Capture the cell that displays the provided text and extract its [x, y] central coordinate. 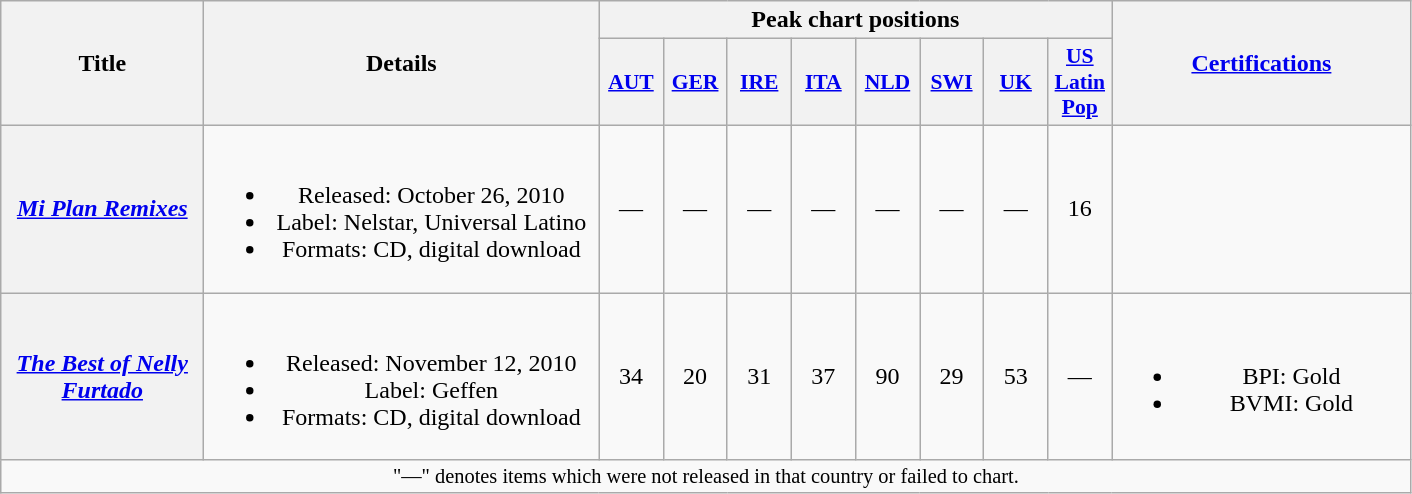
IRE [759, 82]
UK [1016, 82]
"—" denotes items which were not released in that country or failed to chart. [706, 477]
BPI: GoldBVMI: Gold [1262, 376]
NLD [887, 82]
Title [102, 64]
The Best of Nelly Furtado [102, 376]
USLatinPop [1080, 82]
29 [952, 376]
Peak chart positions [856, 20]
GER [695, 82]
37 [823, 376]
31 [759, 376]
Released: October 26, 2010Label: Nelstar, Universal LatinoFormats: CD, digital download [402, 208]
Mi Plan Remixes [102, 208]
Released: November 12, 2010Label: GeffenFormats: CD, digital download [402, 376]
Certifications [1262, 64]
Details [402, 64]
90 [887, 376]
AUT [631, 82]
ITA [823, 82]
16 [1080, 208]
SWI [952, 82]
34 [631, 376]
53 [1016, 376]
20 [695, 376]
